Detect which cell encompasses the target text, then output its [X, Y] center coordinate. 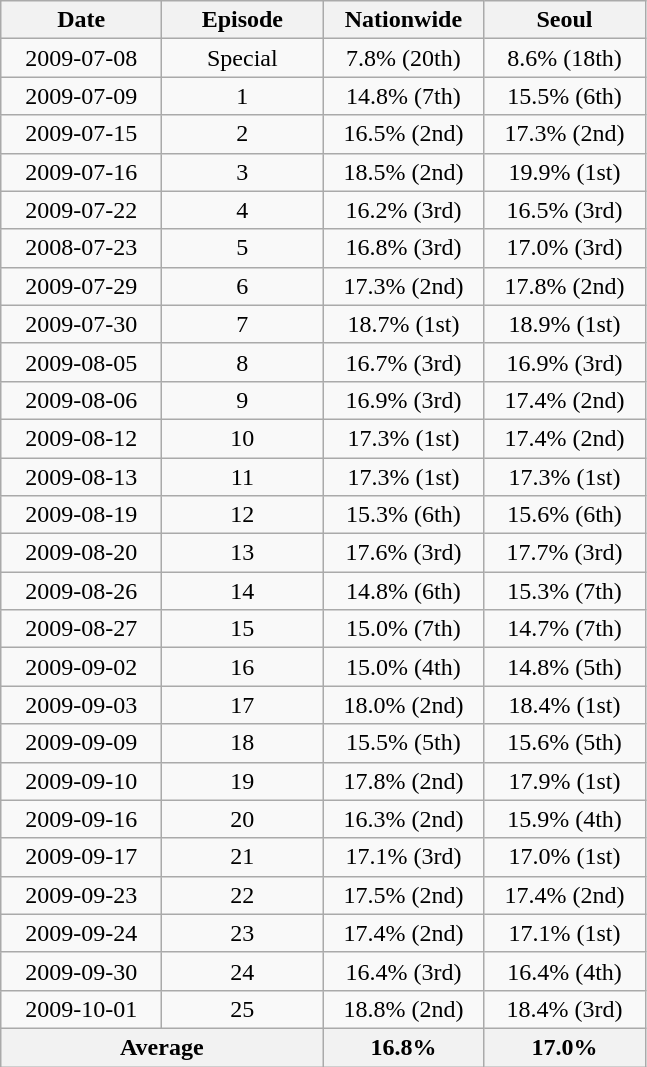
Seoul [564, 20]
12 [242, 515]
17.0% (3rd) [564, 248]
17.0% [564, 1047]
18.7% (1st) [404, 324]
2009-08-20 [82, 553]
2009-08-27 [82, 629]
7 [242, 324]
15.6% (5th) [564, 743]
Nationwide [404, 20]
17.1% (3rd) [404, 857]
2009-09-10 [82, 781]
2009-09-24 [82, 933]
15 [242, 629]
20 [242, 819]
15.5% (5th) [404, 743]
2008-07-23 [82, 248]
2009-09-16 [82, 819]
2009-08-13 [82, 477]
24 [242, 971]
10 [242, 438]
2009-07-08 [82, 58]
Average [162, 1047]
2 [242, 134]
16.7% (3rd) [404, 362]
15.6% (6th) [564, 515]
2009-09-03 [82, 705]
16.5% (2nd) [404, 134]
2009-07-22 [82, 210]
13 [242, 553]
2009-07-09 [82, 96]
2009-08-26 [82, 591]
5 [242, 248]
2009-10-01 [82, 1009]
6 [242, 286]
15.5% (6th) [564, 96]
1 [242, 96]
Episode [242, 20]
15.3% (7th) [564, 591]
17 [242, 705]
18 [242, 743]
22 [242, 895]
18.8% (2nd) [404, 1009]
2009-08-12 [82, 438]
14.8% (7th) [404, 96]
2009-07-29 [82, 286]
2009-07-30 [82, 324]
9 [242, 400]
8 [242, 362]
17.5% (2nd) [404, 895]
2009-08-19 [82, 515]
7.8% (20th) [404, 58]
Date [82, 20]
14.7% (7th) [564, 629]
16.4% (4th) [564, 971]
3 [242, 172]
14 [242, 591]
2009-08-06 [82, 400]
4 [242, 210]
2009-09-17 [82, 857]
21 [242, 857]
16.5% (3rd) [564, 210]
16.4% (3rd) [404, 971]
18.5% (2nd) [404, 172]
15.0% (4th) [404, 667]
16.8% [404, 1047]
18.0% (2nd) [404, 705]
2009-09-23 [82, 895]
15.3% (6th) [404, 515]
2009-07-16 [82, 172]
15.9% (4th) [564, 819]
18.9% (1st) [564, 324]
16.8% (3rd) [404, 248]
19 [242, 781]
17.6% (3rd) [404, 553]
17.7% (3rd) [564, 553]
11 [242, 477]
17.0% (1st) [564, 857]
2009-09-09 [82, 743]
16.2% (3rd) [404, 210]
16.3% (2nd) [404, 819]
19.9% (1st) [564, 172]
15.0% (7th) [404, 629]
Special [242, 58]
2009-09-30 [82, 971]
14.8% (6th) [404, 591]
2009-08-05 [82, 362]
17.1% (1st) [564, 933]
18.4% (3rd) [564, 1009]
25 [242, 1009]
8.6% (18th) [564, 58]
14.8% (5th) [564, 667]
2009-09-02 [82, 667]
23 [242, 933]
17.9% (1st) [564, 781]
18.4% (1st) [564, 705]
16 [242, 667]
2009-07-15 [82, 134]
